Scan for the cell matching the given text and deliver its [x, y] coordinate at center. 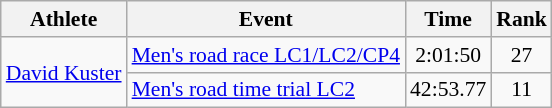
Event [266, 19]
2:01:50 [448, 55]
Time [448, 19]
Rank [522, 19]
11 [522, 90]
Athlete [64, 19]
Men's road time trial LC2 [266, 90]
Men's road race LC1/LC2/CP4 [266, 55]
27 [522, 55]
David Kuster [64, 72]
42:53.77 [448, 90]
